Search for the cell housing the specified text and yield its (X, Y) center coordinate. 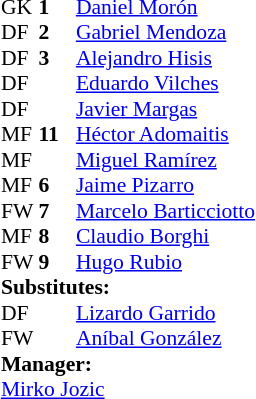
Javier Margas (166, 109)
Eduardo Vilches (166, 83)
9 (57, 262)
6 (57, 185)
Manager: (128, 364)
2 (57, 33)
Gabriel Mendoza (166, 33)
Miguel Ramírez (166, 160)
7 (57, 211)
Marcelo Barticciotto (166, 211)
Alejandro Hisis (166, 58)
Aníbal González (166, 339)
Jaime Pizarro (166, 185)
Hugo Rubio (166, 262)
Lizardo Garrido (166, 313)
11 (57, 135)
3 (57, 58)
Substitutes: (128, 287)
Héctor Adomaitis (166, 135)
8 (57, 237)
Claudio Borghi (166, 237)
